Provide the [X, Y] coordinate of the cell's center where the given text is located.  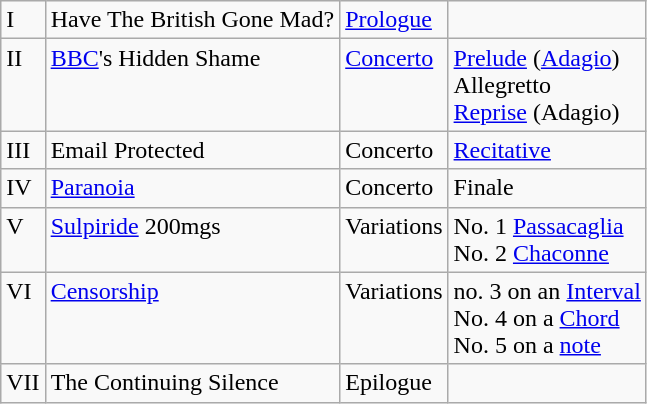
V [23, 240]
BBC's Hidden Shame [192, 85]
No. 1 PassacagliaNo. 2 Chaconne [547, 240]
Censorship [192, 318]
Have The British Gone Mad? [192, 20]
Prologue [394, 20]
The Continuing Silence [192, 383]
VI [23, 318]
II [23, 85]
IV [23, 188]
Recitative [547, 150]
Sulpiride 200mgs [192, 240]
VII [23, 383]
Paranoia [192, 188]
Prelude (Adagio)AllegrettoReprise (Adagio) [547, 85]
I [23, 20]
no. 3 on an IntervalNo. 4 on a ChordNo. 5 on a note [547, 318]
III [23, 150]
Epilogue [394, 383]
Finale [547, 188]
Email Protected [192, 150]
